Extract the [x, y] coordinate from the center of the cell holding the provided text.  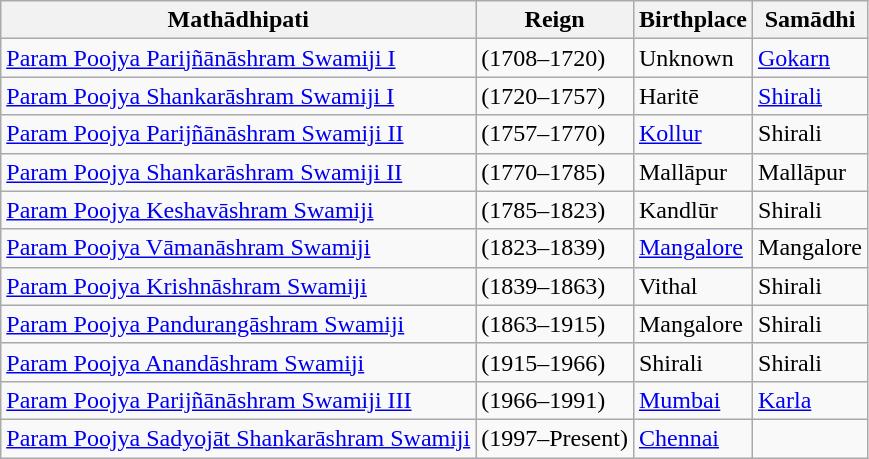
Birthplace [692, 20]
(1915–1966) [555, 362]
(1823–1839) [555, 248]
Unknown [692, 58]
Param Poojya Parijñānāshram Swamiji II [238, 134]
Param Poojya Krishnāshram Swamiji [238, 286]
(1863–1915) [555, 324]
(1757–1770) [555, 134]
(1966–1991) [555, 400]
(1720–1757) [555, 96]
Kollur [692, 134]
Param Poojya Keshavāshram Swamiji [238, 210]
Param Poojya Sadyojāt Shankarāshram Swamiji [238, 438]
(1708–1720) [555, 58]
(1839–1863) [555, 286]
Param Poojya Anandāshram Swamiji [238, 362]
(1785–1823) [555, 210]
Param Poojya Vāmanāshram Swamiji [238, 248]
Kandlūr [692, 210]
Param Poojya Parijñānāshram Swamiji I [238, 58]
Param Poojya Shankarāshram Swamiji I [238, 96]
Param Poojya Parijñānāshram Swamiji III [238, 400]
Vithal [692, 286]
Reign [555, 20]
Mathādhipati [238, 20]
Gokarn [810, 58]
Param Poojya Shankarāshram Swamiji II [238, 172]
(1997–Present) [555, 438]
Karla [810, 400]
(1770–1785) [555, 172]
Mumbai [692, 400]
Haritē [692, 96]
Samādhi [810, 20]
Chennai [692, 438]
Param Poojya Pandurangāshram Swamiji [238, 324]
